Pinpoint the cell where the given text exists, returning its (X, Y) midpoint coordinate. 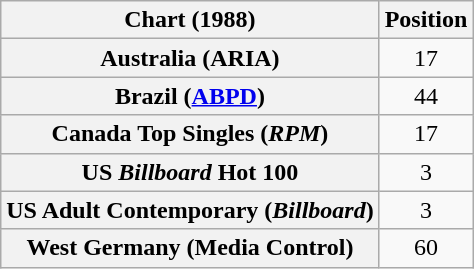
Canada Top Singles (RPM) (190, 134)
60 (426, 248)
Position (426, 20)
US Billboard Hot 100 (190, 172)
Australia (ARIA) (190, 58)
US Adult Contemporary (Billboard) (190, 210)
44 (426, 96)
Brazil (ABPD) (190, 96)
West Germany (Media Control) (190, 248)
Chart (1988) (190, 20)
